Pinpoint the cell where the given text exists, returning its (x, y) midpoint coordinate. 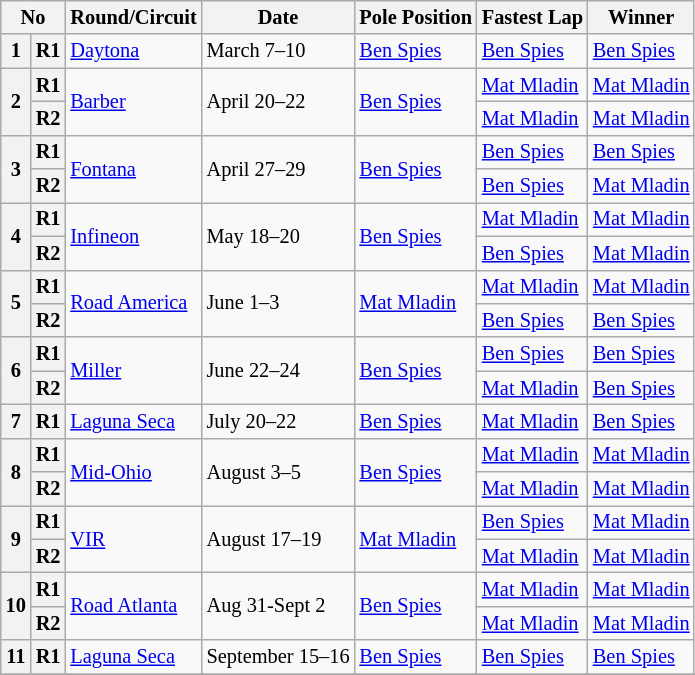
2 (16, 102)
11 (16, 657)
VIR (133, 538)
10 (16, 606)
No (34, 17)
Road America (133, 304)
9 (16, 538)
Miller (133, 370)
Fontana (133, 168)
Fastest Lap (532, 17)
April 27–29 (278, 168)
1 (16, 51)
Round/Circuit (133, 17)
Aug 31-Sept 2 (278, 606)
August 17–19 (278, 538)
August 3–5 (278, 472)
Pole Position (416, 17)
June 22–24 (278, 370)
Barber (133, 102)
July 20–22 (278, 421)
8 (16, 472)
Mid-Ohio (133, 472)
3 (16, 168)
6 (16, 370)
September 15–16 (278, 657)
5 (16, 304)
March 7–10 (278, 51)
June 1–3 (278, 304)
May 18–20 (278, 236)
Winner (642, 17)
Road Atlanta (133, 606)
Infineon (133, 236)
7 (16, 421)
April 20–22 (278, 102)
Daytona (133, 51)
Date (278, 17)
4 (16, 236)
